For the text-containing cell, return its midpoint in (x, y) coordinate format. 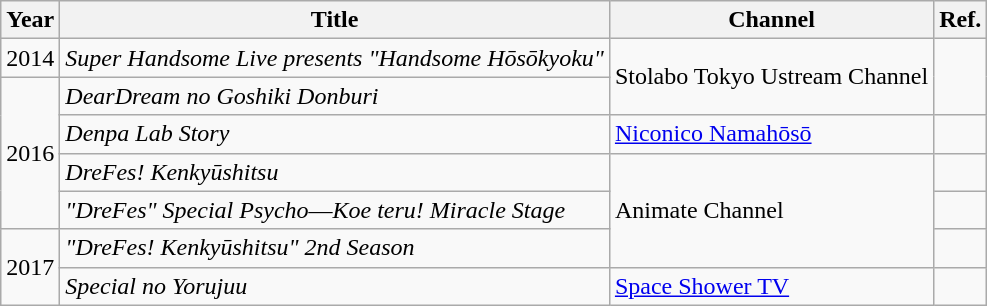
Year (30, 20)
"DreFes! Kenkyūshitsu" 2nd Season (335, 248)
2017 (30, 267)
DreFes! Kenkyūshitsu (335, 172)
Denpa Lab Story (335, 134)
Super Handsome Live presents "Handsome Hōsōkyoku" (335, 58)
Space Shower TV (771, 286)
"DreFes" Special Psycho―Koe teru! Miracle Stage (335, 210)
Title (335, 20)
Niconico Namahōsō (771, 134)
Ref. (960, 20)
Special no Yorujuu (335, 286)
DearDream no Goshiki Donburi (335, 96)
Animate Channel (771, 210)
Stolabo Tokyo Ustream Channel (771, 77)
2016 (30, 153)
2014 (30, 58)
Channel (771, 20)
